Return (x, y) of the center of cell containing provided text 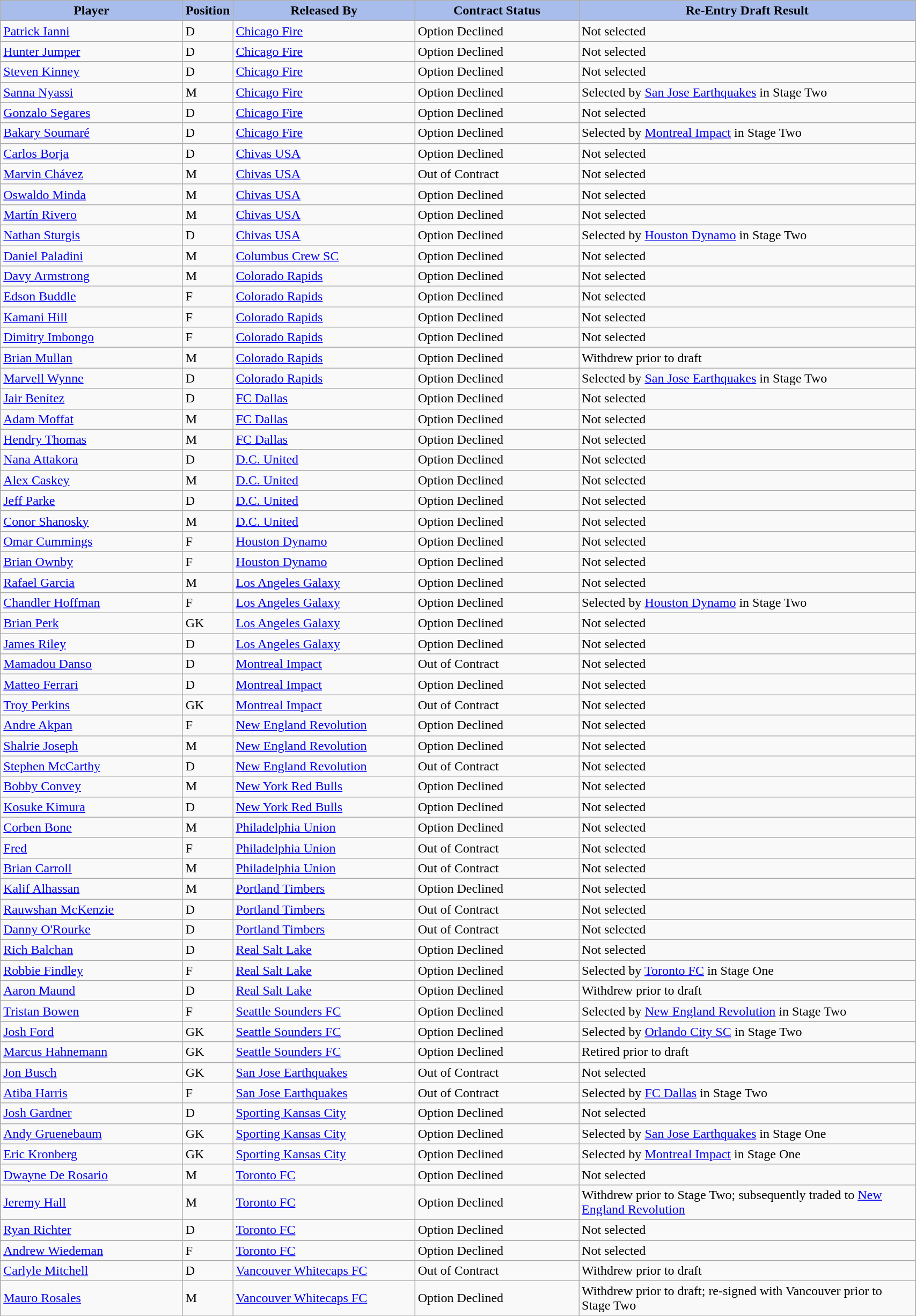
Marvin Chávez (91, 174)
Rafael Garcia (91, 582)
Jeff Parke (91, 501)
Tristan Bowen (91, 1011)
Hendry Thomas (91, 439)
Brian Carroll (91, 868)
Columbus Crew SC (324, 256)
Chandler Hoffman (91, 603)
Andy Gruenebaum (91, 1134)
Andrew Wiedeman (91, 1251)
Position (208, 11)
Selected by San Jose Earthquakes in Stage One (747, 1134)
Aaron Maund (91, 991)
Released By (324, 11)
Withdrew prior to draft; re-signed with Vancouver prior to Stage Two (747, 1298)
Alex Caskey (91, 480)
Re-Entry Draft Result (747, 11)
Kosuke Kimura (91, 807)
Jeremy Hall (91, 1202)
Withdrew prior to Stage Two; subsequently traded to New England Revolution (747, 1202)
Rich Balchan (91, 950)
Player (91, 11)
Davy Armstrong (91, 276)
Selected by Toronto FC in Stage One (747, 971)
Contract Status (497, 11)
Carlos Borja (91, 153)
Rauwshan McKenzie (91, 909)
Selected by FC Dallas in Stage Two (747, 1093)
Josh Gardner (91, 1113)
Brian Perk (91, 623)
Matteo Ferrari (91, 685)
Marvell Wynne (91, 378)
Marcus Hahnemann (91, 1052)
Kamani Hill (91, 317)
Corben Bone (91, 827)
Daniel Paladini (91, 256)
Kalif Alhassan (91, 888)
Patrick Ianni (91, 31)
Carlyle Mitchell (91, 1271)
Retired prior to draft (747, 1052)
Bakary Soumaré (91, 133)
Nathan Sturgis (91, 235)
Martín Rivero (91, 215)
Hunter Jumper (91, 52)
Fred (91, 848)
Jon Busch (91, 1072)
Selected by Orlando City SC in Stage Two (747, 1032)
Dimitry Imbongo (91, 337)
Andre Akpan (91, 725)
Robbie Findley (91, 971)
Dwayne De Rosario (91, 1174)
Sanna Nyassi (91, 92)
Mamadou Danso (91, 664)
Edson Buddle (91, 297)
Atiba Harris (91, 1093)
Gonzalo Segares (91, 113)
Selected by Montreal Impact in Stage One (747, 1154)
Stephen McCarthy (91, 766)
Selected by New England Revolution in Stage Two (747, 1011)
Nana Attakora (91, 460)
Jair Benítez (91, 399)
Danny O'Rourke (91, 930)
Mauro Rosales (91, 1298)
Omar Cummings (91, 541)
Ryan Richter (91, 1230)
Conor Shanosky (91, 521)
Shalrie Joseph (91, 746)
Josh Ford (91, 1032)
Eric Kronberg (91, 1154)
Bobby Convey (91, 786)
Brian Ownby (91, 562)
James Riley (91, 644)
Troy Perkins (91, 705)
Adam Moffat (91, 419)
Brian Mullan (91, 358)
Selected by Montreal Impact in Stage Two (747, 133)
Steven Kinney (91, 72)
Oswaldo Minda (91, 194)
